Output the [X, Y] coordinate of the center of the cell containing the given text.  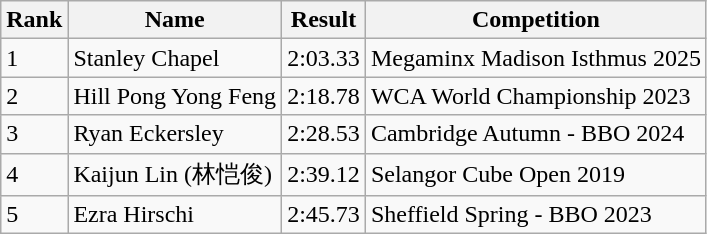
WCA World Championship 2023 [536, 96]
Sheffield Spring - BBO 2023 [536, 215]
Kaijun Lin (林恺俊) [175, 174]
5 [34, 215]
2:39.12 [324, 174]
2 [34, 96]
Result [324, 20]
2:18.78 [324, 96]
4 [34, 174]
Stanley Chapel [175, 58]
Rank [34, 20]
Cambridge Autumn - BBO 2024 [536, 134]
2:03.33 [324, 58]
2:45.73 [324, 215]
2:28.53 [324, 134]
Name [175, 20]
Selangor Cube Open 2019 [536, 174]
Competition [536, 20]
3 [34, 134]
1 [34, 58]
Ezra Hirschi [175, 215]
Hill Pong Yong Feng [175, 96]
Megaminx Madison Isthmus 2025 [536, 58]
Ryan Eckersley [175, 134]
